Scan for the cell matching the given text and deliver its (x, y) coordinate at center. 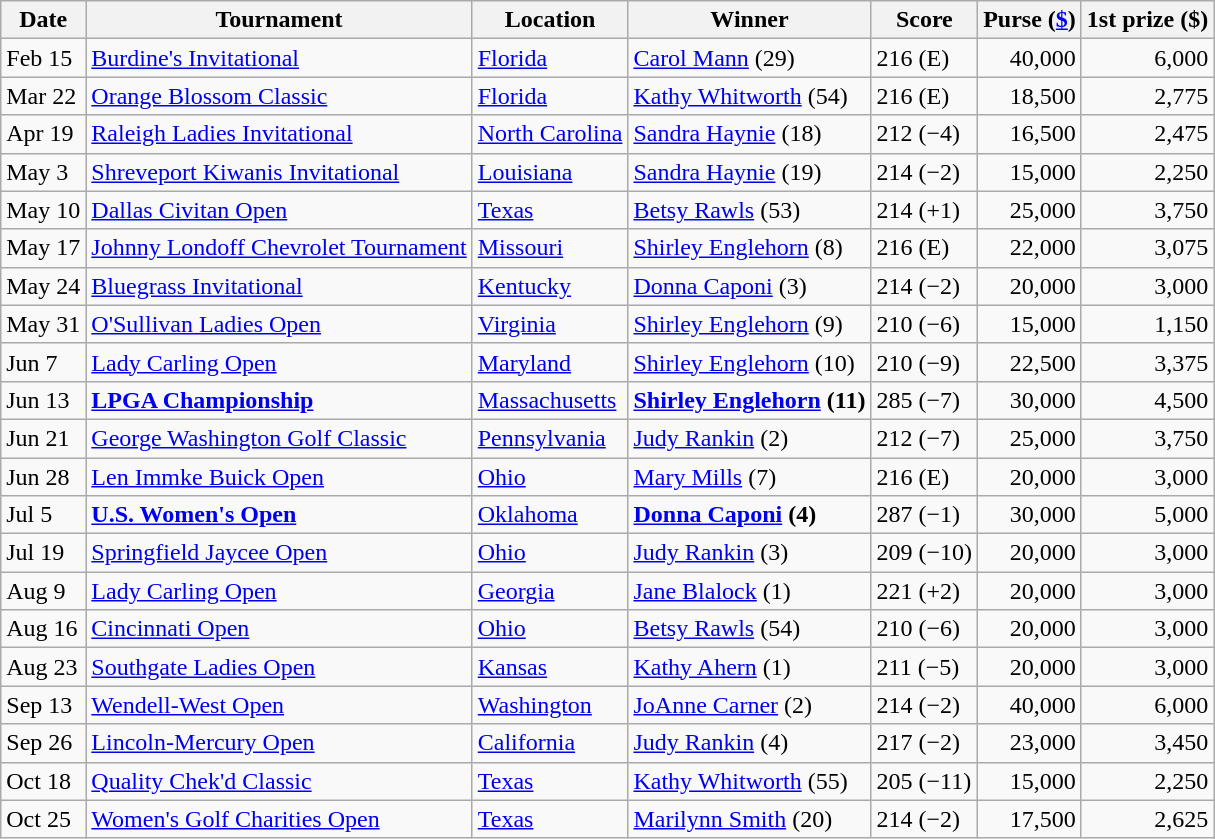
Oklahoma (550, 515)
Apr 19 (44, 134)
Sandra Haynie (18) (750, 134)
Aug 9 (44, 591)
221 (+2) (924, 591)
Burdine's Invitational (279, 58)
212 (−7) (924, 438)
Lincoln-Mercury Open (279, 743)
Marilynn Smith (20) (750, 819)
1,150 (1147, 324)
Tournament (279, 20)
16,500 (1030, 134)
Winner (750, 20)
23,000 (1030, 743)
May 31 (44, 324)
Oct 18 (44, 781)
Jun 21 (44, 438)
Georgia (550, 591)
2,625 (1147, 819)
2,475 (1147, 134)
Aug 23 (44, 667)
2,775 (1147, 96)
Sep 26 (44, 743)
Massachusetts (550, 400)
Mary Mills (7) (750, 477)
May 10 (44, 210)
Score (924, 20)
217 (−2) (924, 743)
Location (550, 20)
Missouri (550, 248)
LPGA Championship (279, 400)
Len Immke Buick Open (279, 477)
Betsy Rawls (54) (750, 629)
Donna Caponi (4) (750, 515)
212 (−4) (924, 134)
May 17 (44, 248)
Jul 19 (44, 553)
Maryland (550, 362)
May 24 (44, 286)
Betsy Rawls (53) (750, 210)
Louisiana (550, 172)
Kansas (550, 667)
214 (+1) (924, 210)
U.S. Women's Open (279, 515)
JoAnne Carner (2) (750, 705)
Southgate Ladies Open (279, 667)
Oct 25 (44, 819)
1st prize ($) (1147, 20)
Kathy Ahern (1) (750, 667)
Judy Rankin (3) (750, 553)
Purse ($) (1030, 20)
Shirley Englehorn (11) (750, 400)
George Washington Golf Classic (279, 438)
Shreveport Kiwanis Invitational (279, 172)
Jun 13 (44, 400)
Judy Rankin (2) (750, 438)
Carol Mann (29) (750, 58)
Cincinnati Open (279, 629)
Jun 28 (44, 477)
Pennsylvania (550, 438)
285 (−7) (924, 400)
Aug 16 (44, 629)
Donna Caponi (3) (750, 286)
Jane Blalock (1) (750, 591)
210 (−9) (924, 362)
Mar 22 (44, 96)
Wendell-West Open (279, 705)
Quality Chek'd Classic (279, 781)
Jun 7 (44, 362)
Judy Rankin (4) (750, 743)
Kentucky (550, 286)
Shirley Englehorn (9) (750, 324)
Shirley Englehorn (8) (750, 248)
O'Sullivan Ladies Open (279, 324)
Shirley Englehorn (10) (750, 362)
3,375 (1147, 362)
Women's Golf Charities Open (279, 819)
4,500 (1147, 400)
Virginia (550, 324)
22,500 (1030, 362)
209 (−10) (924, 553)
Feb 15 (44, 58)
Jul 5 (44, 515)
3,450 (1147, 743)
Kathy Whitworth (55) (750, 781)
211 (−5) (924, 667)
Kathy Whitworth (54) (750, 96)
May 3 (44, 172)
5,000 (1147, 515)
18,500 (1030, 96)
Springfield Jaycee Open (279, 553)
22,000 (1030, 248)
California (550, 743)
Sep 13 (44, 705)
3,075 (1147, 248)
Sandra Haynie (19) (750, 172)
North Carolina (550, 134)
205 (−11) (924, 781)
287 (−1) (924, 515)
17,500 (1030, 819)
Date (44, 20)
Washington (550, 705)
Raleigh Ladies Invitational (279, 134)
Orange Blossom Classic (279, 96)
Johnny Londoff Chevrolet Tournament (279, 248)
Dallas Civitan Open (279, 210)
Bluegrass Invitational (279, 286)
